Provide the [X, Y] coordinate of the cell's center where the given text is located.  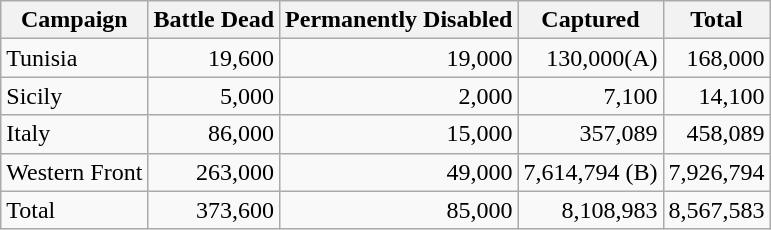
168,000 [716, 58]
7,614,794 (B) [590, 172]
19,000 [399, 58]
263,000 [214, 172]
2,000 [399, 96]
373,600 [214, 210]
458,089 [716, 134]
Sicily [74, 96]
Captured [590, 20]
86,000 [214, 134]
14,100 [716, 96]
8,567,583 [716, 210]
7,926,794 [716, 172]
19,600 [214, 58]
8,108,983 [590, 210]
5,000 [214, 96]
Tunisia [74, 58]
Italy [74, 134]
7,100 [590, 96]
130,000(A) [590, 58]
15,000 [399, 134]
357,089 [590, 134]
49,000 [399, 172]
Permanently Disabled [399, 20]
Battle Dead [214, 20]
Western Front [74, 172]
85,000 [399, 210]
Campaign [74, 20]
